For the text-containing cell, return its midpoint in [x, y] coordinate format. 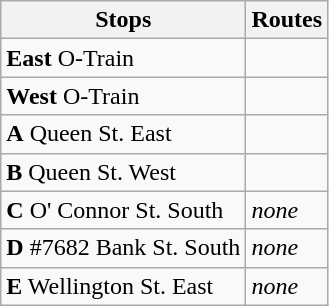
C O' Connor St. South [124, 210]
Routes [287, 20]
E Wellington St. East [124, 286]
Stops [124, 20]
West O-Train [124, 96]
B Queen St. West [124, 172]
D #7682 Bank St. South [124, 248]
East O-Train [124, 58]
A Queen St. East [124, 134]
